Identify which cell holds the provided text, then report its [x, y] central coordinate. 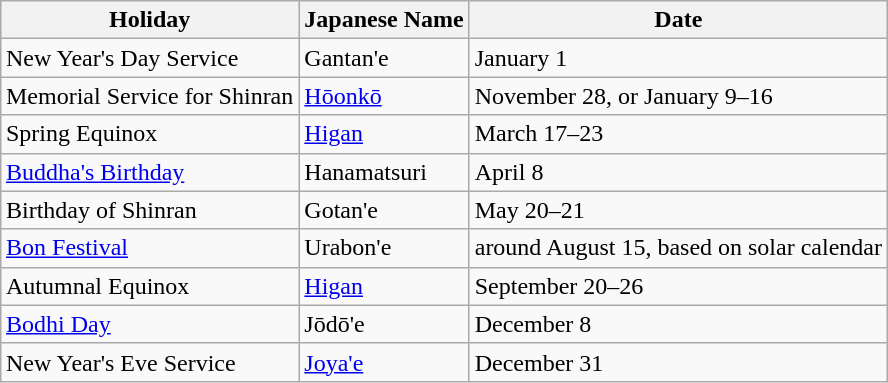
Hanamatsuri [384, 172]
Gantan'e [384, 58]
New Year's Day Service [149, 58]
December 31 [678, 362]
January 1 [678, 58]
Birthday of Shinran [149, 210]
Spring Equinox [149, 134]
Urabon'e [384, 248]
Holiday [149, 20]
March 17–23 [678, 134]
Gotan'e [384, 210]
Date [678, 20]
Japanese Name [384, 20]
Memorial Service for Shinran [149, 96]
New Year's Eve Service [149, 362]
December 8 [678, 324]
Bon Festival [149, 248]
Hōonkō [384, 96]
Autumnal Equinox [149, 286]
April 8 [678, 172]
Jōdō'e [384, 324]
May 20–21 [678, 210]
Buddha's Birthday [149, 172]
Joya'e [384, 362]
September 20–26 [678, 286]
Bodhi Day [149, 324]
around August 15, based on solar calendar [678, 248]
November 28, or January 9–16 [678, 96]
